Return the (x, y) coordinate for the center point of the cell that contains the specified text.  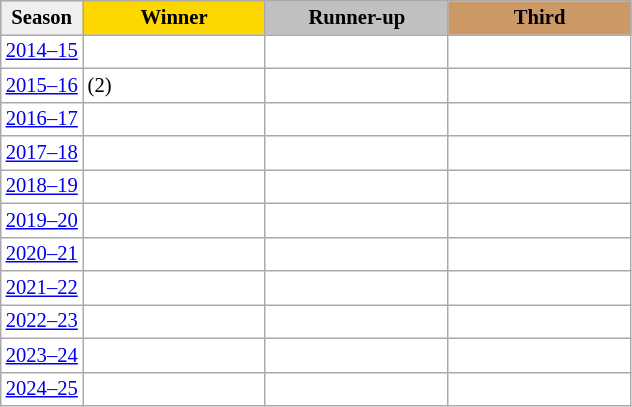
Winner (174, 17)
2019–20 (42, 220)
(2) (174, 85)
2014–15 (42, 51)
2024–25 (42, 389)
Season (42, 17)
2015–16 (42, 85)
2022–23 (42, 321)
2023–24 (42, 355)
Runner-up (356, 17)
2018–19 (42, 186)
Third (540, 17)
2020–21 (42, 254)
2021–22 (42, 287)
2016–17 (42, 119)
2017–18 (42, 153)
